Provide the (X, Y) coordinate of the cell's center where the given text is located.  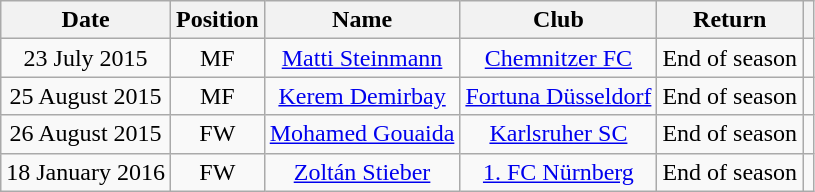
Karlsruher SC (558, 134)
26 August 2015 (86, 134)
Date (86, 20)
Position (217, 20)
Club (558, 20)
1. FC Nürnberg (558, 172)
Matti Steinmann (362, 58)
Zoltán Stieber (362, 172)
Fortuna Düsseldorf (558, 96)
Kerem Demirbay (362, 96)
18 January 2016 (86, 172)
Chemnitzer FC (558, 58)
Name (362, 20)
25 August 2015 (86, 96)
Return (730, 20)
Mohamed Gouaida (362, 134)
23 July 2015 (86, 58)
